For the text-containing cell, return its midpoint in (x, y) coordinate format. 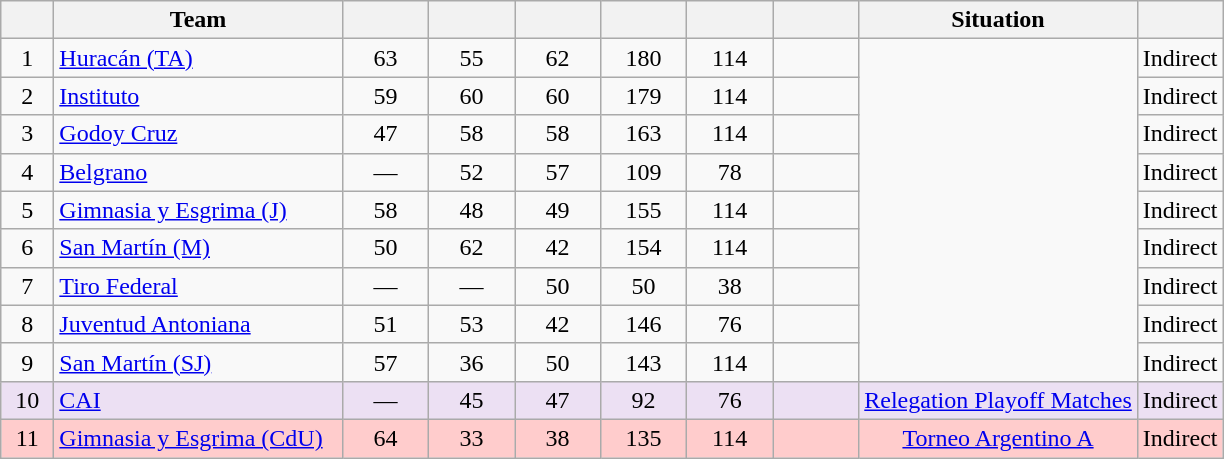
48 (471, 210)
Instituto (198, 96)
Gimnasia y Esgrima (CdU) (198, 438)
163 (644, 134)
135 (644, 438)
52 (471, 172)
Relegation Playoff Matches (998, 400)
59 (385, 96)
143 (644, 362)
8 (28, 324)
45 (471, 400)
Team (198, 20)
55 (471, 58)
9 (28, 362)
Tiro Federal (198, 286)
4 (28, 172)
2 (28, 96)
146 (644, 324)
7 (28, 286)
64 (385, 438)
CAI (198, 400)
San Martín (M) (198, 248)
Situation (998, 20)
Torneo Argentino A (998, 438)
3 (28, 134)
Huracán (TA) (198, 58)
63 (385, 58)
53 (471, 324)
78 (730, 172)
6 (28, 248)
51 (385, 324)
Juventud Antoniana (198, 324)
33 (471, 438)
180 (644, 58)
10 (28, 400)
1 (28, 58)
179 (644, 96)
92 (644, 400)
5 (28, 210)
49 (557, 210)
109 (644, 172)
Godoy Cruz (198, 134)
11 (28, 438)
Belgrano (198, 172)
154 (644, 248)
36 (471, 362)
Gimnasia y Esgrima (J) (198, 210)
155 (644, 210)
San Martín (SJ) (198, 362)
